Identify which cell holds the provided text, then report its (x, y) central coordinate. 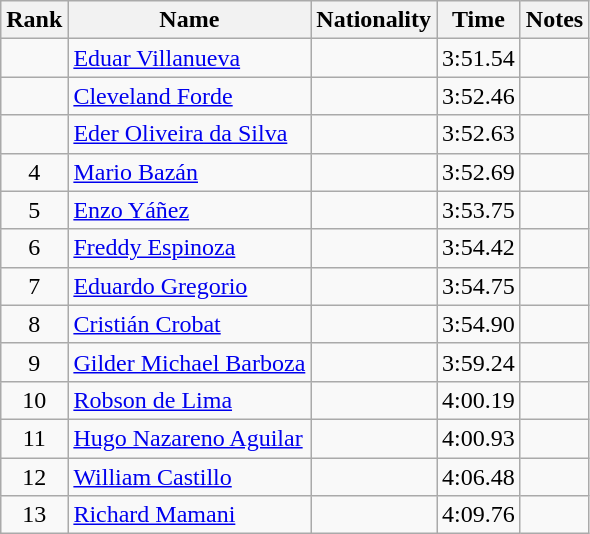
6 (34, 248)
Mario Bazán (190, 172)
Notes (554, 20)
Enzo Yáñez (190, 210)
3:54.90 (479, 324)
Rank (34, 20)
8 (34, 324)
Cristián Crobat (190, 324)
11 (34, 438)
3:54.42 (479, 248)
Eduar Villanueva (190, 58)
3:51.54 (479, 58)
Richard Mamani (190, 515)
3:52.63 (479, 134)
5 (34, 210)
4:06.48 (479, 477)
Time (479, 20)
Name (190, 20)
Hugo Nazareno Aguilar (190, 438)
Eder Oliveira da Silva (190, 134)
3:59.24 (479, 362)
9 (34, 362)
3:52.69 (479, 172)
13 (34, 515)
Nationality (374, 20)
10 (34, 400)
4:00.19 (479, 400)
4:09.76 (479, 515)
3:52.46 (479, 96)
4 (34, 172)
3:54.75 (479, 286)
3:53.75 (479, 210)
4:00.93 (479, 438)
12 (34, 477)
Cleveland Forde (190, 96)
Freddy Espinoza (190, 248)
Gilder Michael Barboza (190, 362)
7 (34, 286)
Robson de Lima (190, 400)
Eduardo Gregorio (190, 286)
William Castillo (190, 477)
